Scan for the cell matching the given text and deliver its [X, Y] coordinate at center. 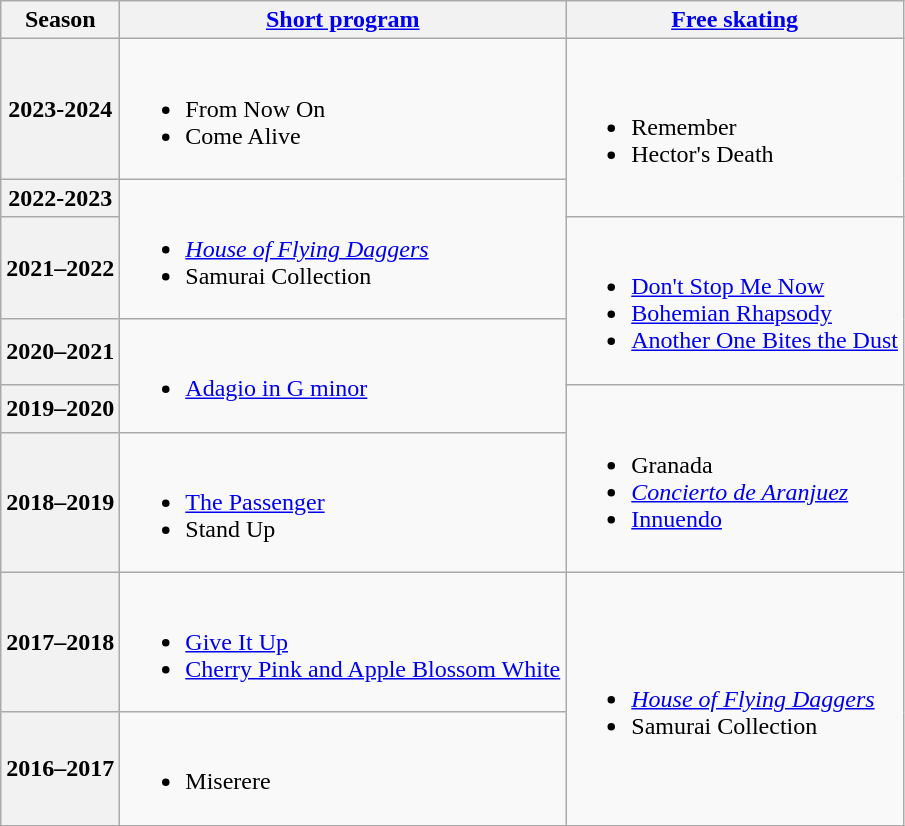
Don't Stop Me NowBohemian RhapsodyAnother One Bites the Dust [735, 300]
House of Flying DaggersSamurai Collection [735, 698]
Short program [343, 20]
From Now OnCome Alive [343, 109]
Adagio in G minor [343, 376]
House of Flying Daggers Samurai Collection [343, 249]
2022-2023 [60, 198]
2017–2018 [60, 642]
Free skating [735, 20]
Miserere [343, 768]
2023-2024 [60, 109]
The PassengerStand Up [343, 502]
Season [60, 20]
Give It UpCherry Pink and Apple Blossom White [343, 642]
2019–2020 [60, 408]
2016–2017 [60, 768]
RememberHector's Death [735, 128]
2018–2019 [60, 502]
2020–2021 [60, 352]
2021–2022 [60, 268]
GranadaConcierto de AranjuezInnuendo [735, 478]
